Identify which cell holds the provided text, then report its [x, y] central coordinate. 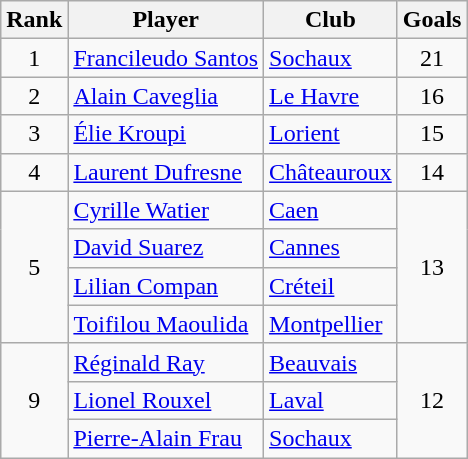
16 [432, 96]
Goals [432, 20]
David Suarez [166, 248]
21 [432, 58]
14 [432, 172]
Beauvais [331, 362]
Élie Kroupi [166, 134]
Club [331, 20]
Créteil [331, 286]
Réginald Ray [166, 362]
Rank [34, 20]
5 [34, 267]
Laurent Dufresne [166, 172]
Montpellier [331, 324]
Lionel Rouxel [166, 400]
9 [34, 400]
Lorient [331, 134]
Le Havre [331, 96]
Châteauroux [331, 172]
3 [34, 134]
Laval [331, 400]
Cannes [331, 248]
Lilian Compan [166, 286]
15 [432, 134]
2 [34, 96]
Pierre-Alain Frau [166, 438]
Caen [331, 210]
12 [432, 400]
4 [34, 172]
Cyrille Watier [166, 210]
Alain Caveglia [166, 96]
13 [432, 267]
Player [166, 20]
1 [34, 58]
Francileudo Santos [166, 58]
Toifilou Maoulida [166, 324]
